For the text-containing cell, return its midpoint in (X, Y) coordinate format. 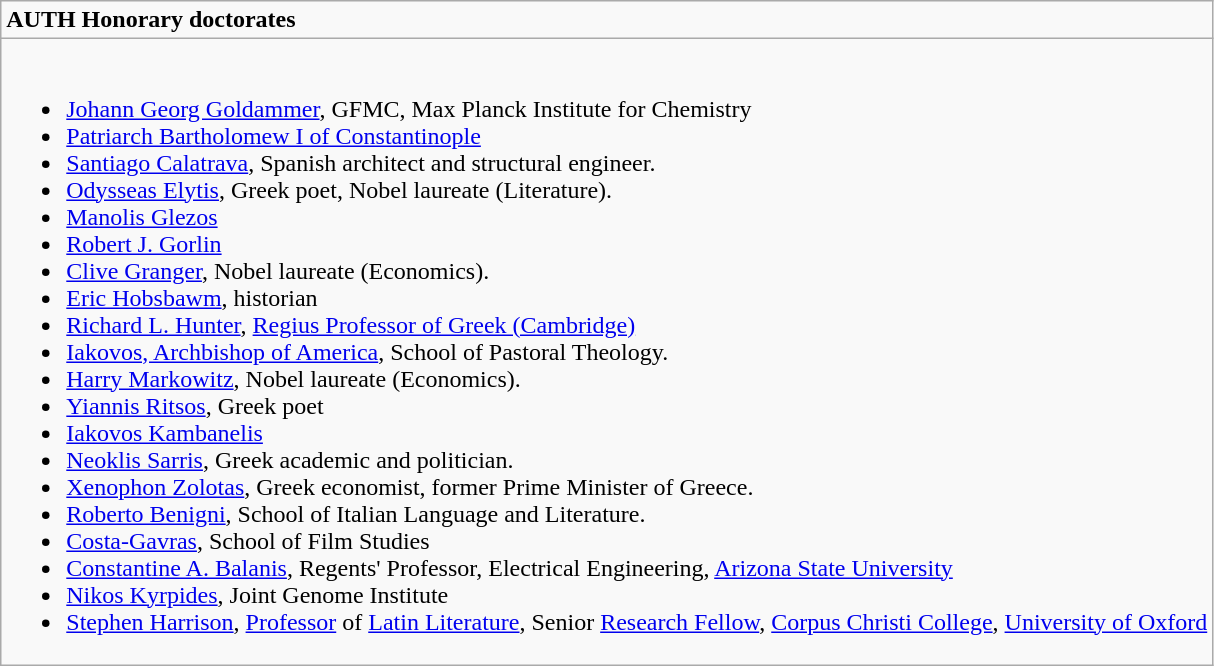
AUTH Honorary doctorates (607, 20)
